Return (X, Y) of the center of cell containing provided text 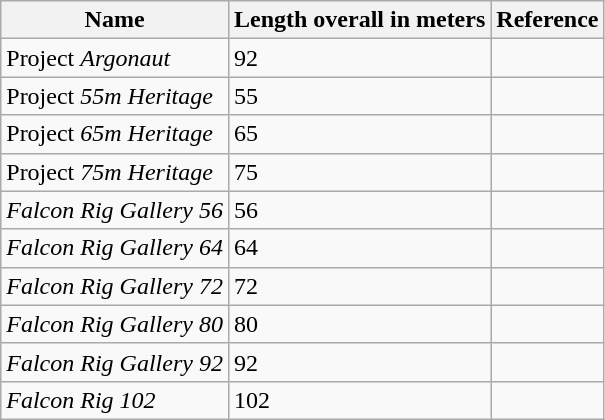
Length overall in meters (359, 20)
55 (359, 96)
Project Argonaut (115, 58)
80 (359, 324)
Reference (548, 20)
Falcon Rig Gallery 72 (115, 286)
Name (115, 20)
Project 65m Heritage (115, 134)
Project 55m Heritage (115, 96)
75 (359, 172)
65 (359, 134)
Project 75m Heritage (115, 172)
Falcon Rig Gallery 80 (115, 324)
Falcon Rig Gallery 92 (115, 362)
56 (359, 210)
Falcon Rig Gallery 56 (115, 210)
Falcon Rig 102 (115, 400)
102 (359, 400)
72 (359, 286)
64 (359, 248)
Falcon Rig Gallery 64 (115, 248)
